Find where the given text appears and provide that cell's center as (X, Y) coordinate. 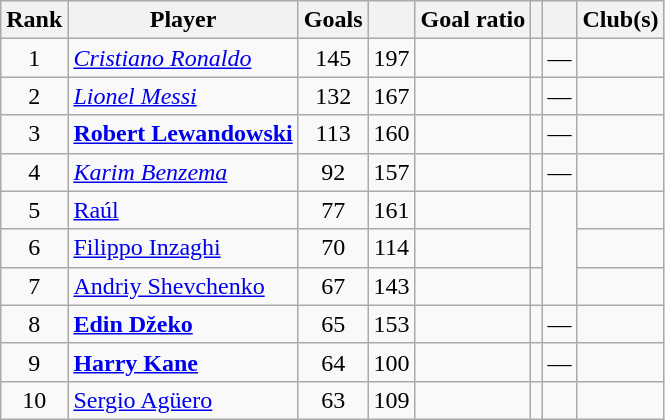
Goals (333, 20)
Raúl (183, 210)
197 (392, 58)
Club(s) (620, 20)
5 (34, 210)
65 (333, 324)
Filippo Inzaghi (183, 248)
1 (34, 58)
114 (392, 248)
4 (34, 172)
132 (333, 96)
Player (183, 20)
109 (392, 400)
Rank (34, 20)
167 (392, 96)
63 (333, 400)
157 (392, 172)
161 (392, 210)
Andriy Shevchenko (183, 286)
Sergio Agüero (183, 400)
6 (34, 248)
Karim Benzema (183, 172)
64 (333, 362)
3 (34, 134)
10 (34, 400)
145 (333, 58)
153 (392, 324)
8 (34, 324)
143 (392, 286)
67 (333, 286)
2 (34, 96)
Goal ratio (473, 20)
113 (333, 134)
Edin Džeko (183, 324)
100 (392, 362)
7 (34, 286)
Lionel Messi (183, 96)
Cristiano Ronaldo (183, 58)
70 (333, 248)
92 (333, 172)
160 (392, 134)
9 (34, 362)
77 (333, 210)
Harry Kane (183, 362)
Robert Lewandowski (183, 134)
